For the text-containing cell, return its midpoint in [X, Y] coordinate format. 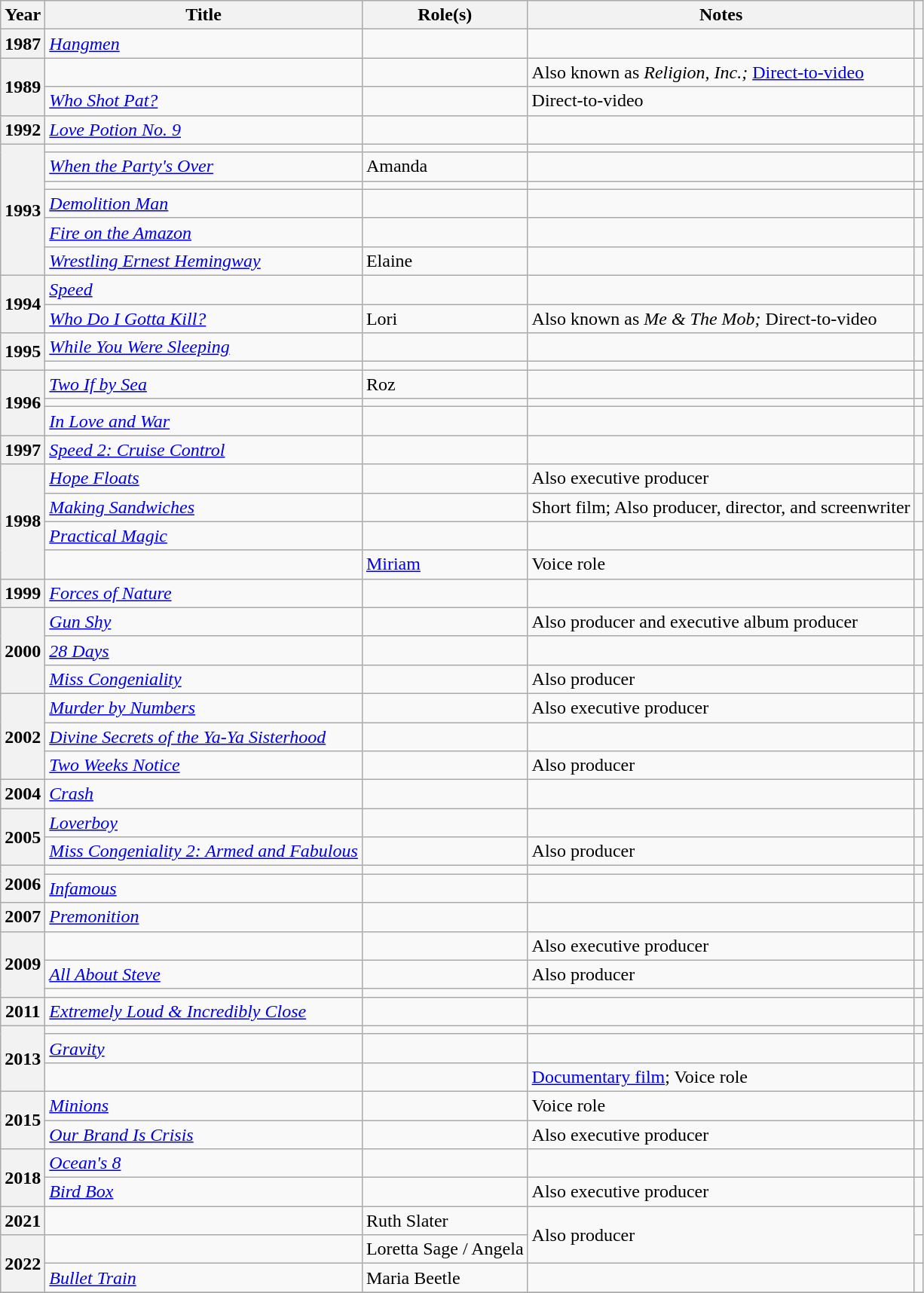
Also known as Religion, Inc.; Direct-to-video [721, 72]
2009 [23, 964]
Notes [721, 15]
1996 [23, 402]
Speed 2: Cruise Control [203, 450]
Our Brand Is Crisis [203, 1134]
Hangmen [203, 44]
Miriam [445, 564]
Loverboy [203, 823]
Gun Shy [203, 622]
Documentary film; Voice role [721, 1077]
Two Weeks Notice [203, 766]
2006 [23, 885]
1994 [23, 304]
Making Sandwiches [203, 507]
1999 [23, 593]
Direct-to-video [721, 101]
2013 [23, 1058]
Demolition Man [203, 203]
1989 [23, 87]
2018 [23, 1178]
Who Shot Pat? [203, 101]
1987 [23, 44]
1997 [23, 450]
All About Steve [203, 974]
When the Party's Over [203, 167]
Infamous [203, 888]
Loretta Sage / Angela [445, 1249]
In Love and War [203, 421]
2011 [23, 1011]
1993 [23, 209]
Love Potion No. 9 [203, 130]
Miss Congeniality 2: Armed and Fabulous [203, 851]
Title [203, 15]
Lori [445, 319]
Extremely Loud & Incredibly Close [203, 1011]
Miss Congeniality [203, 679]
Bullet Train [203, 1278]
2021 [23, 1221]
Also producer and executive album producer [721, 622]
Short film; Also producer, director, and screenwriter [721, 507]
2005 [23, 837]
1998 [23, 521]
Ocean's 8 [203, 1163]
Also known as Me & The Mob; Direct-to-video [721, 319]
Roz [445, 384]
Maria Beetle [445, 1278]
Wrestling Ernest Hemingway [203, 261]
Minions [203, 1105]
Practical Magic [203, 536]
Year [23, 15]
1995 [23, 351]
Speed [203, 289]
2002 [23, 736]
2015 [23, 1120]
2022 [23, 1264]
Fire on the Amazon [203, 232]
Who Do I Gotta Kill? [203, 319]
1992 [23, 130]
28 Days [203, 650]
Hope Floats [203, 478]
Premonition [203, 917]
Forces of Nature [203, 593]
Ruth Slater [445, 1221]
Murder by Numbers [203, 708]
Gravity [203, 1048]
Divine Secrets of the Ya-Ya Sisterhood [203, 736]
2000 [23, 650]
Role(s) [445, 15]
Crash [203, 794]
While You Were Sleeping [203, 347]
Amanda [445, 167]
Bird Box [203, 1192]
2004 [23, 794]
Elaine [445, 261]
2007 [23, 917]
Two If by Sea [203, 384]
